Locate the cell with the specified text and output its [X, Y] center coordinate. 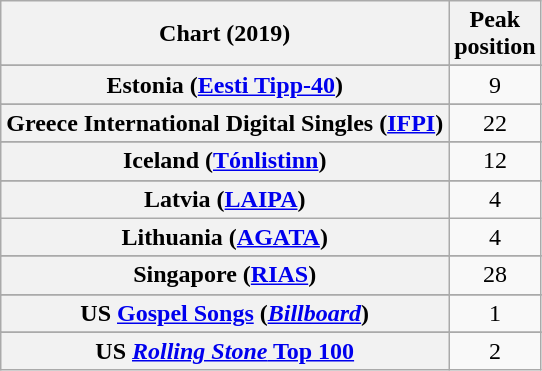
22 [495, 123]
2 [495, 351]
Estonia (Eesti Tipp-40) [225, 85]
Chart (2019) [225, 34]
28 [495, 275]
US Rolling Stone Top 100 [225, 351]
Peakposition [495, 34]
12 [495, 161]
1 [495, 313]
US Gospel Songs (Billboard) [225, 313]
Latvia (LAIPA) [225, 199]
9 [495, 85]
Greece International Digital Singles (IFPI) [225, 123]
Iceland (Tónlistinn) [225, 161]
Singapore (RIAS) [225, 275]
Lithuania (AGATA) [225, 237]
